Determine the [X, Y] coordinate at the center of the cell enclosing the given text.  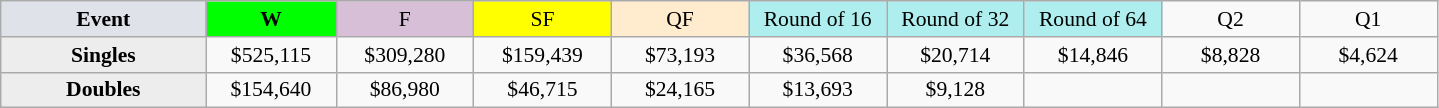
$9,128 [955, 90]
$8,828 [1231, 55]
W [271, 19]
Round of 16 [818, 19]
$525,115 [271, 55]
$36,568 [818, 55]
$13,693 [818, 90]
Round of 32 [955, 19]
$73,193 [680, 55]
F [405, 19]
$14,846 [1093, 55]
$20,714 [955, 55]
Q1 [1368, 19]
$4,624 [1368, 55]
$24,165 [680, 90]
$86,980 [405, 90]
$46,715 [543, 90]
$154,640 [271, 90]
$309,280 [405, 55]
SF [543, 19]
Doubles [104, 90]
$159,439 [543, 55]
QF [680, 19]
Q2 [1231, 19]
Event [104, 19]
Singles [104, 55]
Round of 64 [1093, 19]
